Determine the (x, y) coordinate at the center of the cell enclosing the given text.  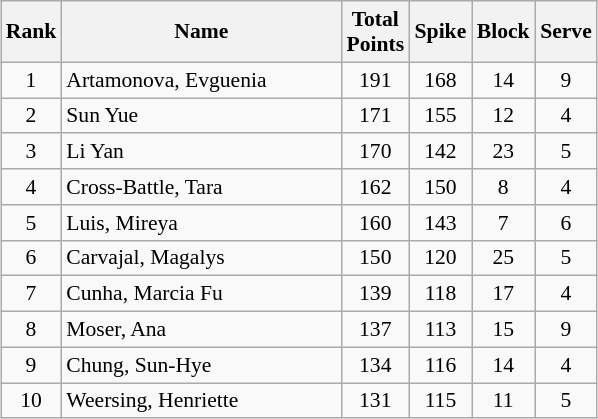
Rank (32, 32)
3 (32, 151)
Li Yan (201, 151)
160 (375, 222)
168 (440, 80)
23 (504, 151)
120 (440, 258)
1 (32, 80)
143 (440, 222)
Carvajal, Magalys (201, 258)
12 (504, 116)
Chung, Sun-Hye (201, 365)
2 (32, 116)
139 (375, 294)
137 (375, 329)
Artamonova, Evguenia (201, 80)
Block (504, 32)
Luis, Mireya (201, 222)
134 (375, 365)
10 (32, 400)
Cross-Battle, Tara (201, 187)
15 (504, 329)
Name (201, 32)
Total Points (375, 32)
Cunha, Marcia Fu (201, 294)
170 (375, 151)
142 (440, 151)
Sun Yue (201, 116)
131 (375, 400)
Moser, Ana (201, 329)
113 (440, 329)
118 (440, 294)
11 (504, 400)
Spike (440, 32)
155 (440, 116)
17 (504, 294)
Serve (566, 32)
116 (440, 365)
25 (504, 258)
115 (440, 400)
162 (375, 187)
191 (375, 80)
171 (375, 116)
Weersing, Henriette (201, 400)
